Search for the cell housing the specified text and yield its (x, y) center coordinate. 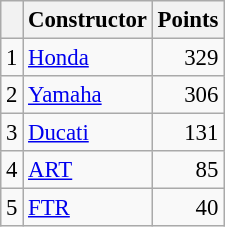
5 (12, 208)
Points (188, 20)
131 (188, 133)
Yamaha (88, 95)
Constructor (88, 20)
FTR (88, 208)
ART (88, 170)
3 (12, 133)
2 (12, 95)
4 (12, 170)
329 (188, 58)
Ducati (88, 133)
Honda (88, 58)
40 (188, 208)
1 (12, 58)
306 (188, 95)
85 (188, 170)
